Return [X, Y] of the center of cell containing provided text 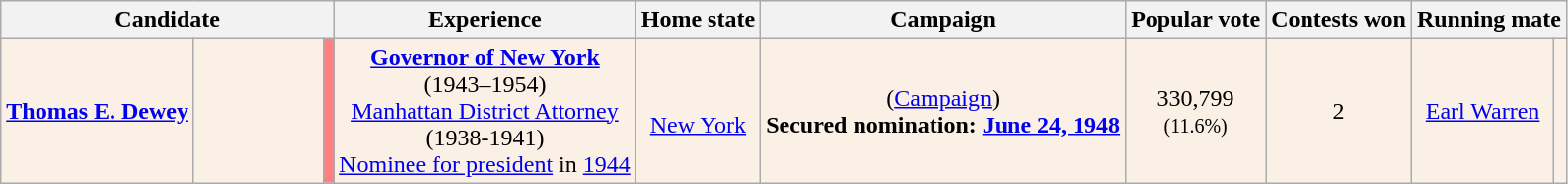
Thomas E. Dewey [98, 111]
Candidate [168, 20]
330,799(11.6%) [1196, 111]
(Campaign)Secured nomination: June 24, 1948 [943, 111]
Contests won [1339, 20]
Earl Warren [1482, 111]
Running mate [1488, 20]
New York [698, 111]
Experience [485, 20]
Home state [698, 20]
2 [1339, 111]
Popular vote [1196, 20]
Campaign [943, 20]
Governor of New York(1943–1954)Manhattan District Attorney(1938-1941)Nominee for president in 1944 [485, 111]
